From the cell containing the given text, extract its center point as [x, y] coordinate. 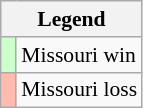
Missouri win [79, 55]
Legend [72, 19]
Missouri loss [79, 90]
